For the text-containing cell, return its midpoint in (x, y) coordinate format. 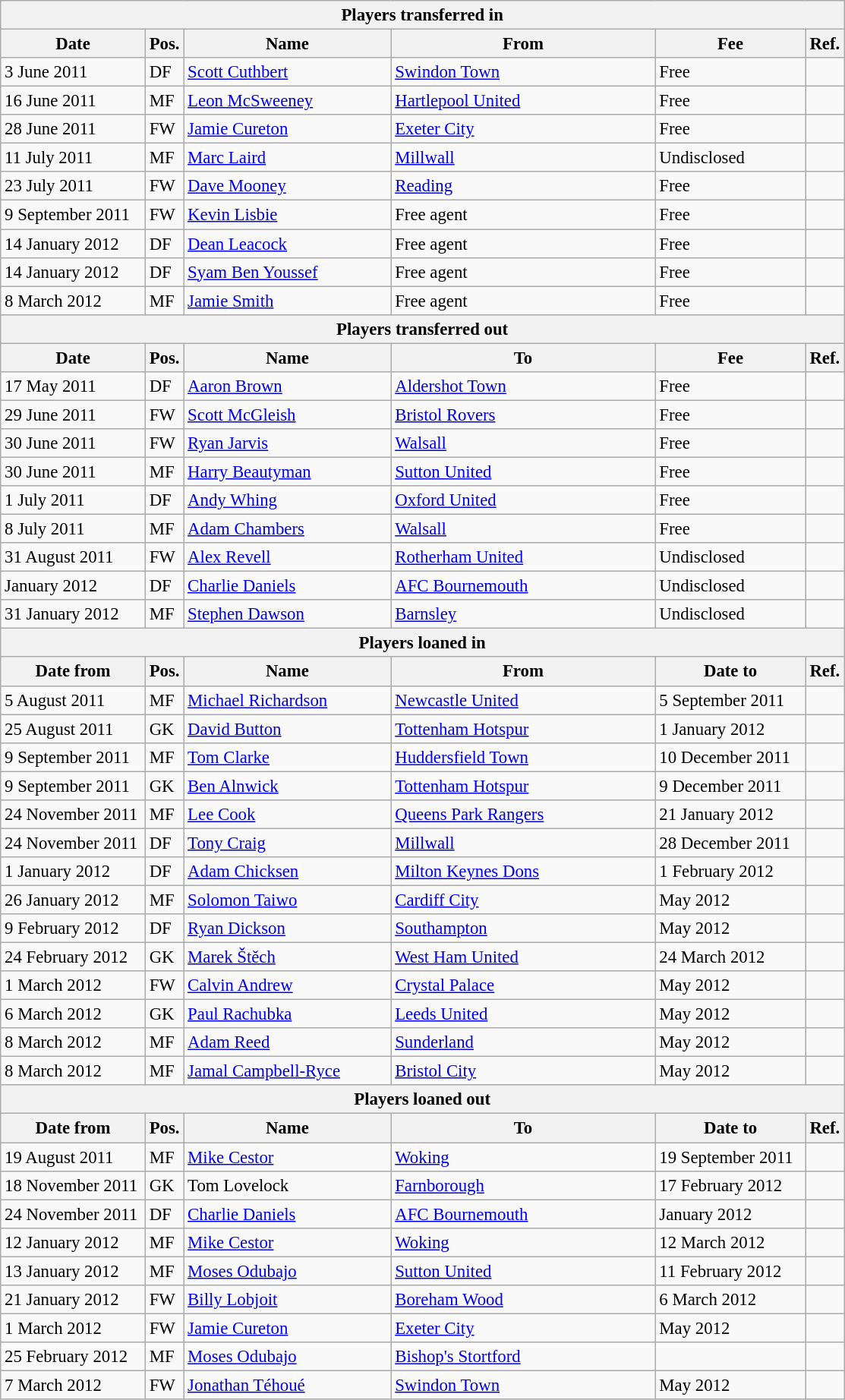
Adam Reed (287, 1042)
13 January 2012 (73, 1271)
10 December 2011 (730, 757)
Tom Lovelock (287, 1185)
Marc Laird (287, 158)
David Button (287, 729)
Jamal Campbell-Ryce (287, 1071)
23 July 2011 (73, 186)
Tom Clarke (287, 757)
31 August 2011 (73, 557)
24 February 2012 (73, 957)
Cardiff City (523, 900)
Jamie Smith (287, 301)
16 June 2011 (73, 101)
Solomon Taiwo (287, 900)
19 August 2011 (73, 1157)
Billy Lobjoit (287, 1300)
Ryan Jarvis (287, 443)
12 January 2012 (73, 1242)
7 March 2012 (73, 1385)
1 July 2011 (73, 500)
Adam Chambers (287, 529)
28 December 2011 (730, 843)
17 May 2011 (73, 386)
Rotherham United (523, 557)
11 February 2012 (730, 1271)
Bristol Rovers (523, 415)
Leon McSweeney (287, 101)
Calvin Andrew (287, 985)
1 February 2012 (730, 872)
Bishop's Stortford (523, 1357)
Players transferred out (422, 329)
Alex Revell (287, 557)
Lee Cook (287, 815)
Harry Beautyman (287, 471)
11 July 2011 (73, 158)
Boreham Wood (523, 1300)
9 February 2012 (73, 929)
Stephen Dawson (287, 614)
West Ham United (523, 957)
3 June 2011 (73, 72)
Michael Richardson (287, 700)
Milton Keynes Dons (523, 872)
19 September 2011 (730, 1157)
5 August 2011 (73, 700)
Tony Craig (287, 843)
24 March 2012 (730, 957)
Marek Štěch (287, 957)
Reading (523, 186)
Aaron Brown (287, 386)
Newcastle United (523, 700)
Syam Ben Youssef (287, 272)
Southampton (523, 929)
Bristol City (523, 1071)
12 March 2012 (730, 1242)
Jonathan Téhoué (287, 1385)
18 November 2011 (73, 1185)
9 December 2011 (730, 786)
25 February 2012 (73, 1357)
Dave Mooney (287, 186)
Adam Chicksen (287, 872)
Crystal Palace (523, 985)
Ryan Dickson (287, 929)
Scott Cuthbert (287, 72)
17 February 2012 (730, 1185)
Sunderland (523, 1042)
Leeds United (523, 1014)
Paul Rachubka (287, 1014)
Hartlepool United (523, 101)
Barnsley (523, 614)
Oxford United (523, 500)
5 September 2011 (730, 700)
28 June 2011 (73, 129)
Aldershot Town (523, 386)
Huddersfield Town (523, 757)
26 January 2012 (73, 900)
Dean Leacock (287, 244)
Players transferred in (422, 15)
8 July 2011 (73, 529)
Queens Park Rangers (523, 815)
Ben Alnwick (287, 786)
Scott McGleish (287, 415)
Players loaned in (422, 643)
Players loaned out (422, 1100)
Farnborough (523, 1185)
31 January 2012 (73, 614)
29 June 2011 (73, 415)
25 August 2011 (73, 729)
Kevin Lisbie (287, 215)
Andy Whing (287, 500)
